For the text-containing cell, return its midpoint in [X, Y] coordinate format. 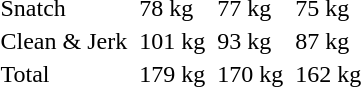
93 kg [250, 41]
101 kg [172, 41]
